Scan for the cell matching the given text and deliver its [X, Y] coordinate at center. 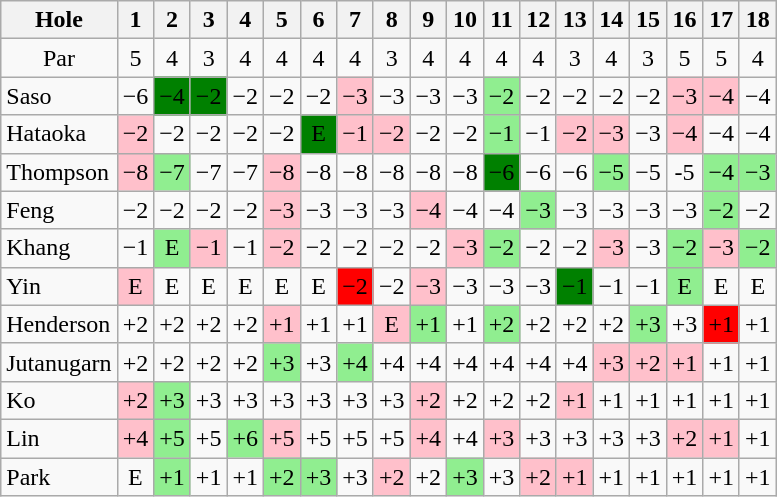
16 [684, 20]
6 [318, 20]
+6 [246, 438]
1 [136, 20]
11 [502, 20]
2 [172, 20]
Feng [59, 210]
9 [428, 20]
Yin [59, 286]
15 [648, 20]
7 [356, 20]
Par [59, 58]
10 [466, 20]
Park [59, 477]
13 [574, 20]
Hole [59, 20]
Ko [59, 400]
Thompson [59, 172]
17 [722, 20]
Lin [59, 438]
Khang [59, 248]
Jutanugarn [59, 362]
Saso [59, 96]
Hataoka [59, 134]
14 [612, 20]
-5 [684, 172]
Henderson [59, 324]
12 [538, 20]
8 [392, 20]
18 [758, 20]
